Pinpoint the cell where the given text exists, returning its (X, Y) midpoint coordinate. 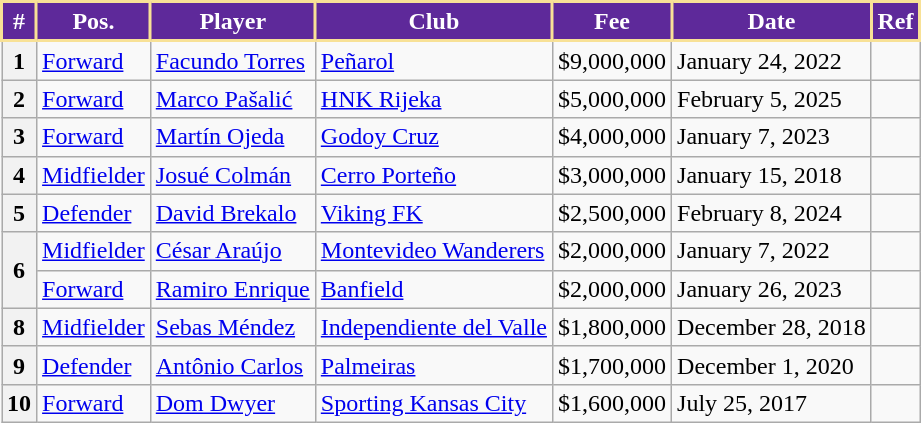
Godoy Cruz (434, 137)
January 7, 2023 (772, 137)
Peñarol (434, 60)
Player (232, 22)
4 (20, 175)
Marco Pašalić (232, 99)
Montevideo Wanderers (434, 251)
$1,600,000 (612, 403)
Club (434, 22)
Sebas Méndez (232, 327)
2 (20, 99)
5 (20, 213)
February 8, 2024 (772, 213)
9 (20, 365)
César Araújo (232, 251)
$5,000,000 (612, 99)
6 (20, 270)
Cerro Porteño (434, 175)
Fee (612, 22)
Palmeiras (434, 365)
February 5, 2025 (772, 99)
January 24, 2022 (772, 60)
$1,700,000 (612, 365)
Independiente del Valle (434, 327)
July 25, 2017 (772, 403)
8 (20, 327)
January 7, 2022 (772, 251)
$4,000,000 (612, 137)
Antônio Carlos (232, 365)
Ramiro Enrique (232, 289)
1 (20, 60)
3 (20, 137)
# (20, 22)
Martín Ojeda (232, 137)
David Brekalo (232, 213)
10 (20, 403)
Dom Dwyer (232, 403)
January 15, 2018 (772, 175)
$2,500,000 (612, 213)
Date (772, 22)
HNK Rijeka (434, 99)
Pos. (94, 22)
Facundo Torres (232, 60)
$9,000,000 (612, 60)
Viking FK (434, 213)
$1,800,000 (612, 327)
$3,000,000 (612, 175)
January 26, 2023 (772, 289)
Banfield (434, 289)
December 1, 2020 (772, 365)
Sporting Kansas City (434, 403)
Josué Colmán (232, 175)
December 28, 2018 (772, 327)
Ref (896, 22)
